Determine the [x, y] coordinate at the center of the cell enclosing the given text.  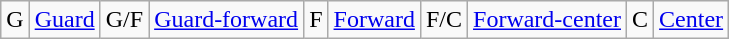
C [640, 20]
Forward-center [548, 20]
Center [692, 20]
G [15, 20]
G/F [124, 20]
Guard [64, 20]
F [316, 20]
Guard-forward [226, 20]
Forward [374, 20]
F/C [444, 20]
